Search for the cell housing the specified text and yield its (x, y) center coordinate. 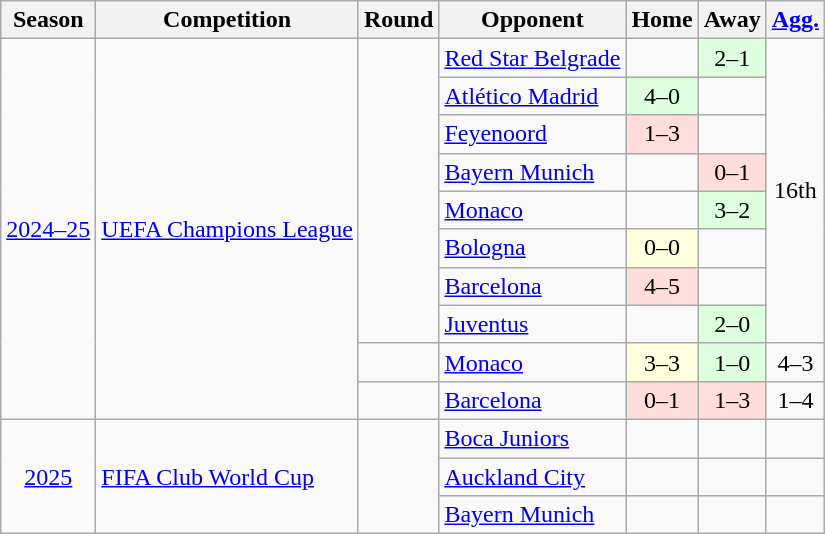
Agg. (795, 20)
Atlético Madrid (532, 96)
Red Star Belgrade (532, 58)
16th (795, 191)
2024–25 (48, 230)
3–3 (662, 362)
4–5 (662, 286)
Opponent (532, 20)
UEFA Champions League (228, 230)
Season (48, 20)
2025 (48, 476)
Auckland City (532, 477)
2–1 (732, 58)
4–0 (662, 96)
1–0 (732, 362)
Away (732, 20)
3–2 (732, 210)
Boca Juniors (532, 438)
2–0 (732, 324)
4–3 (795, 362)
Juventus (532, 324)
Bologna (532, 248)
Home (662, 20)
Competition (228, 20)
0–0 (662, 248)
Round (398, 20)
Feyenoord (532, 134)
1–4 (795, 400)
FIFA Club World Cup (228, 476)
